From the cell containing the given text, extract its center point as (x, y) coordinate. 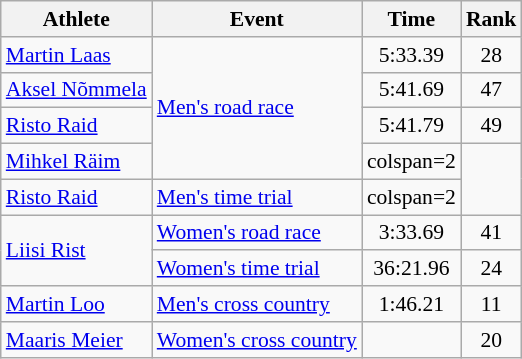
Athlete (76, 19)
Martin Loo (76, 304)
5:41.79 (412, 126)
Women's time trial (257, 269)
47 (492, 90)
Men's cross country (257, 304)
24 (492, 269)
36:21.96 (412, 269)
41 (492, 233)
49 (492, 126)
Liisi Rist (76, 250)
Rank (492, 19)
Men's time trial (257, 197)
Men's road race (257, 108)
20 (492, 340)
11 (492, 304)
Mihkel Räim (76, 162)
5:41.69 (412, 90)
1:46.21 (412, 304)
Women's cross country (257, 340)
Women's road race (257, 233)
Time (412, 19)
28 (492, 55)
Aksel Nõmmela (76, 90)
Event (257, 19)
5:33.39 (412, 55)
Maaris Meier (76, 340)
3:33.69 (412, 233)
Martin Laas (76, 55)
